Determine the [X, Y] coordinate at the center of the cell enclosing the given text.  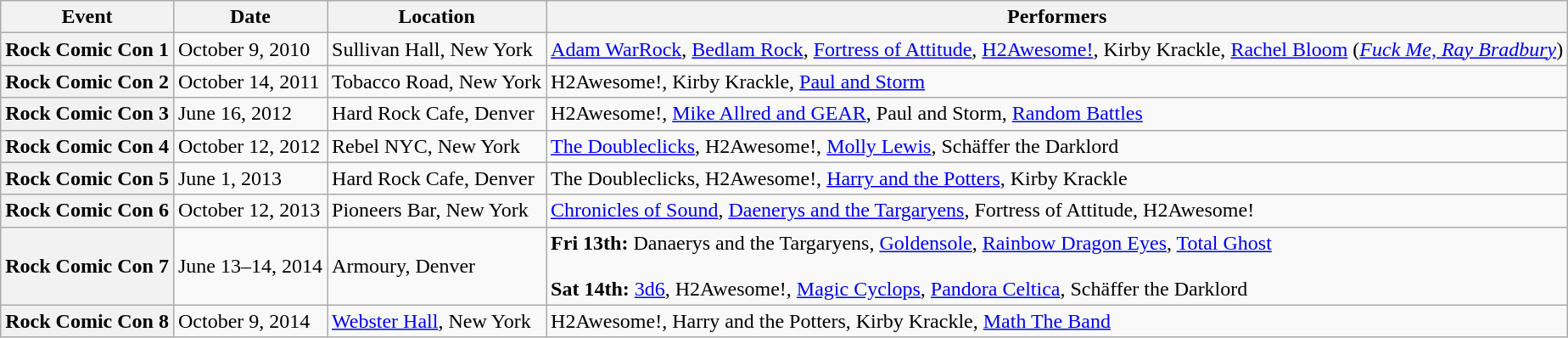
October 14, 2011 [249, 82]
Rock Comic Con 4 [87, 146]
Location [437, 17]
Rock Comic Con 3 [87, 114]
October 12, 2013 [249, 211]
Adam WarRock, Bedlam Rock, Fortress of Attitude, H2Awesome!, Kirby Krackle, Rachel Bloom (Fuck Me, Ray Bradbury) [1057, 49]
Sullivan Hall, New York [437, 49]
H2Awesome!, Mike Allred and GEAR, Paul and Storm, Random Battles [1057, 114]
Chronicles of Sound, Daenerys and the Targaryens, Fortress of Attitude, H2Awesome! [1057, 211]
The Doubleclicks, H2Awesome!, Molly Lewis, Schäffer the Darklord [1057, 146]
Pioneers Bar, New York [437, 211]
June 1, 2013 [249, 178]
Rock Comic Con 8 [87, 321]
H2Awesome!, Harry and the Potters, Kirby Krackle, Math The Band [1057, 321]
H2Awesome!, Kirby Krackle, Paul and Storm [1057, 82]
Rock Comic Con 1 [87, 49]
Event [87, 17]
Performers [1057, 17]
Armoury, Denver [437, 266]
June 13–14, 2014 [249, 266]
October 9, 2010 [249, 49]
Rock Comic Con 2 [87, 82]
October 12, 2012 [249, 146]
June 16, 2012 [249, 114]
Rock Comic Con 5 [87, 178]
Date [249, 17]
Tobacco Road, New York [437, 82]
Rebel NYC, New York [437, 146]
Rock Comic Con 6 [87, 211]
Webster Hall, New York [437, 321]
Rock Comic Con 7 [87, 266]
October 9, 2014 [249, 321]
The Doubleclicks, H2Awesome!, Harry and the Potters, Kirby Krackle [1057, 178]
